Return [x, y] of the center of cell containing provided text 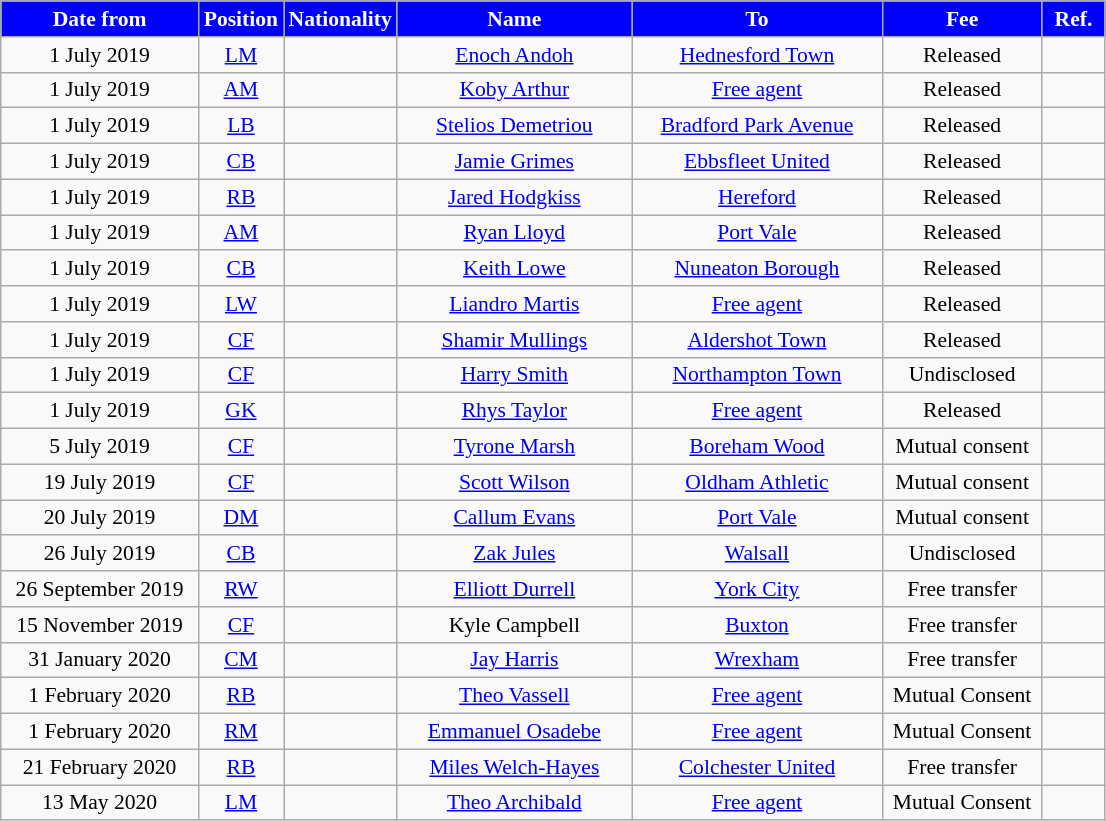
31 January 2020 [100, 660]
Liandro Martis [514, 304]
Theo Vassell [514, 696]
DM [240, 518]
Jay Harris [514, 660]
Koby Arthur [514, 90]
Jared Hodgkiss [514, 197]
Shamir Mullings [514, 340]
Nationality [340, 19]
5 July 2019 [100, 447]
Wrexham [757, 660]
15 November 2019 [100, 625]
26 September 2019 [100, 589]
Bradford Park Avenue [757, 126]
Ref. [1074, 19]
Theo Archibald [514, 803]
Ryan Lloyd [514, 233]
Miles Welch-Hayes [514, 767]
Stelios Demetriou [514, 126]
RM [240, 732]
13 May 2020 [100, 803]
Harry Smith [514, 375]
Tyrone Marsh [514, 447]
19 July 2019 [100, 482]
York City [757, 589]
Emmanuel Osadebe [514, 732]
Ebbsfleet United [757, 162]
CM [240, 660]
Zak Jules [514, 554]
Aldershot Town [757, 340]
Scott Wilson [514, 482]
Rhys Taylor [514, 411]
Northampton Town [757, 375]
Hereford [757, 197]
Boreham Wood [757, 447]
Fee [962, 19]
Date from [100, 19]
To [757, 19]
Position [240, 19]
Walsall [757, 554]
Colchester United [757, 767]
21 February 2020 [100, 767]
Hednesford Town [757, 55]
Name [514, 19]
Kyle Campbell [514, 625]
LW [240, 304]
RW [240, 589]
Jamie Grimes [514, 162]
Enoch Andoh [514, 55]
Elliott Durrell [514, 589]
26 July 2019 [100, 554]
Oldham Athletic [757, 482]
Nuneaton Borough [757, 269]
LB [240, 126]
Keith Lowe [514, 269]
20 July 2019 [100, 518]
Buxton [757, 625]
GK [240, 411]
Callum Evans [514, 518]
